Return the [X, Y] coordinate for the center point of the cell that contains the specified text.  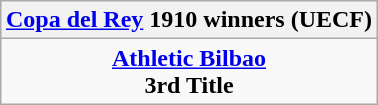
Copa del Rey 1910 winners (UECF) [188, 20]
Athletic Bilbao3rd Title [188, 72]
